From the cell containing the given text, extract its center point as [x, y] coordinate. 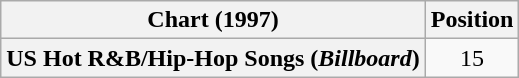
Position [472, 20]
Chart (1997) [213, 20]
US Hot R&B/Hip-Hop Songs (Billboard) [213, 58]
15 [472, 58]
